Capture the cell that displays the provided text and extract its (X, Y) central coordinate. 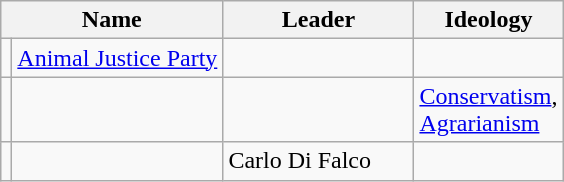
Leader (318, 20)
Animal Justice Party (118, 58)
Conservatism, Agrarianism (488, 110)
Carlo Di Falco (318, 161)
Name (112, 20)
Ideology (488, 20)
